Find where the given text appears and provide that cell's center as [x, y] coordinate. 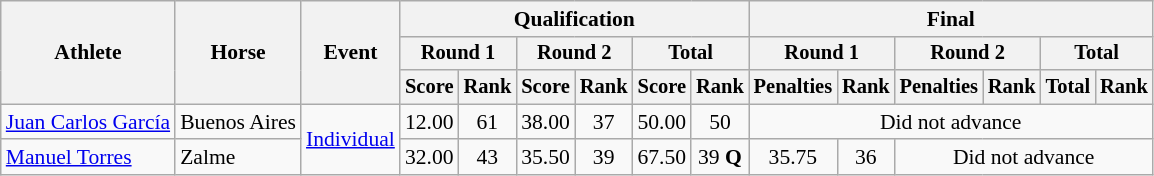
36 [866, 158]
38.00 [546, 122]
Individual [350, 140]
43 [488, 158]
39 Q [720, 158]
Buenos Aires [238, 122]
50.00 [662, 122]
Athlete [88, 52]
Qualification [574, 19]
Juan Carlos García [88, 122]
61 [488, 122]
39 [604, 158]
Final [951, 19]
Horse [238, 52]
12.00 [430, 122]
50 [720, 122]
32.00 [430, 158]
67.50 [662, 158]
Event [350, 52]
Manuel Torres [88, 158]
35.75 [793, 158]
Zalme [238, 158]
35.50 [546, 158]
37 [604, 122]
